Output the [x, y] coordinate of the center of the cell containing the given text.  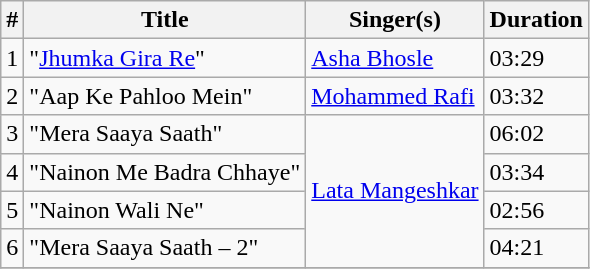
"Mera Saaya Saath – 2" [165, 248]
"Mera Saaya Saath" [165, 134]
1 [12, 58]
Singer(s) [395, 20]
5 [12, 210]
"Jhumka Gira Re" [165, 58]
03:29 [536, 58]
Asha Bhosle [395, 58]
4 [12, 172]
Lata Mangeshkar [395, 191]
Mohammed Rafi [395, 96]
02:56 [536, 210]
04:21 [536, 248]
03:34 [536, 172]
06:02 [536, 134]
# [12, 20]
03:32 [536, 96]
6 [12, 248]
2 [12, 96]
"Nainon Me Badra Chhaye" [165, 172]
"Aap Ke Pahloo Mein" [165, 96]
"Nainon Wali Ne" [165, 210]
3 [12, 134]
Duration [536, 20]
Title [165, 20]
